Output the [x, y] coordinate of the center of the cell containing the given text.  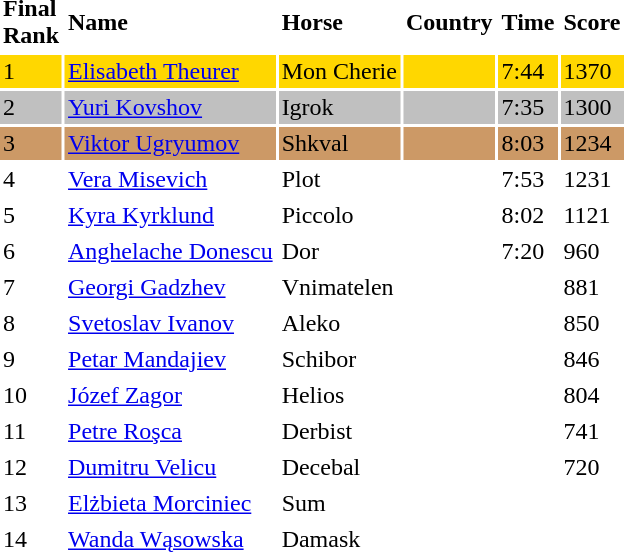
881 [592, 288]
2 [31, 108]
1234 [592, 144]
3 [31, 144]
7 [31, 288]
7:53 [528, 180]
850 [592, 324]
11 [31, 432]
8:02 [528, 216]
1300 [592, 108]
Schibor [340, 360]
8:03 [528, 144]
1231 [592, 180]
Plot [340, 180]
4 [31, 180]
13 [31, 504]
Elżbieta Morciniec [170, 504]
Aleko [340, 324]
960 [592, 252]
9 [31, 360]
1121 [592, 216]
846 [592, 360]
6 [31, 252]
Georgi Gadzhev [170, 288]
Vera Misevich [170, 180]
804 [592, 396]
Piccolo [340, 216]
1 [31, 72]
Dor [340, 252]
Sum [340, 504]
10 [31, 396]
Dumitru Velicu [170, 468]
Shkval [340, 144]
Petar Mandajiev [170, 360]
720 [592, 468]
741 [592, 432]
12 [31, 468]
Anghelache Donescu [170, 252]
7:35 [528, 108]
7:44 [528, 72]
Petre Roşca [170, 432]
5 [31, 216]
Kyra Kyrklund [170, 216]
1370 [592, 72]
Svetoslav Ivanov [170, 324]
Derbist [340, 432]
Decebal [340, 468]
Elisabeth Theurer [170, 72]
Viktor Ugryumov [170, 144]
8 [31, 324]
7:20 [528, 252]
Vnimatelen [340, 288]
Igrok [340, 108]
Józef Zagor [170, 396]
Yuri Kovshov [170, 108]
Mon Cherie [340, 72]
Helios [340, 396]
